From the cell containing the given text, extract its center point as [X, Y] coordinate. 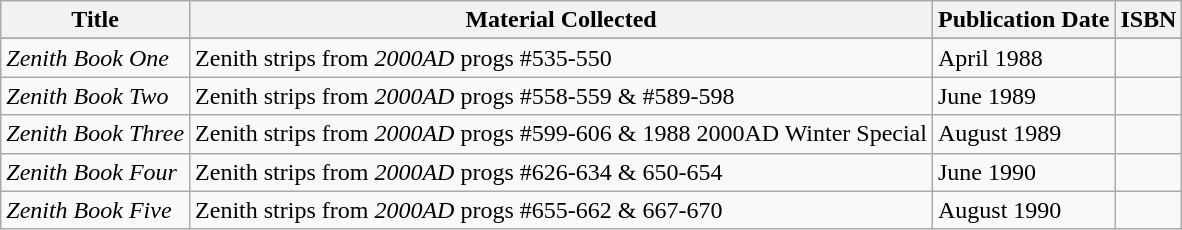
April 1988 [1023, 58]
Material Collected [562, 20]
Title [96, 20]
June 1990 [1023, 172]
Zenith strips from 2000AD progs #655-662 & 667-670 [562, 210]
Publication Date [1023, 20]
Zenith Book Two [96, 96]
August 1990 [1023, 210]
Zenith Book Four [96, 172]
Zenith strips from 2000AD progs #626-634 & 650-654 [562, 172]
Zenith Book Five [96, 210]
Zenith strips from 2000AD progs #535-550 [562, 58]
Zenith Book One [96, 58]
Zenith strips from 2000AD progs #558-559 & #589-598 [562, 96]
Zenith Book Three [96, 134]
August 1989 [1023, 134]
Zenith strips from 2000AD progs #599-606 & 1988 2000AD Winter Special [562, 134]
ISBN [1148, 20]
June 1989 [1023, 96]
